For the text-containing cell, return its midpoint in (X, Y) coordinate format. 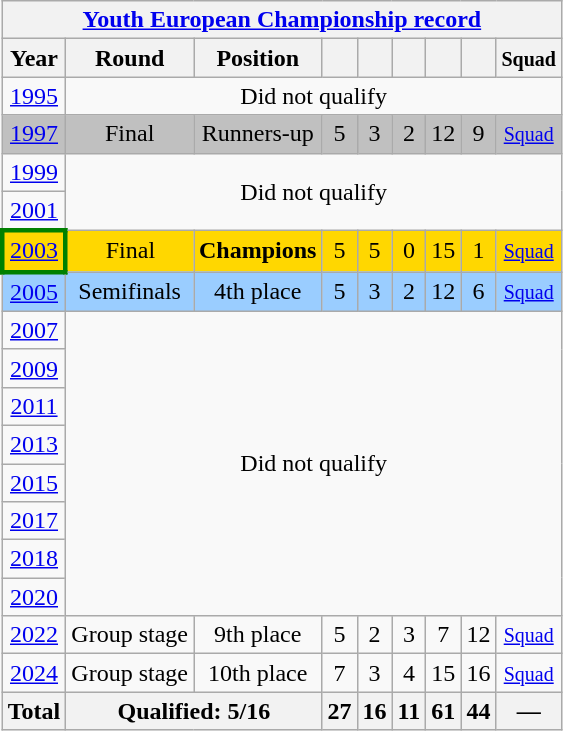
2020 (34, 597)
2007 (34, 330)
2009 (34, 368)
0 (409, 252)
Youth European Championship record (282, 20)
2022 (34, 635)
4 (409, 673)
Position (258, 58)
— (529, 711)
1999 (34, 172)
10th place (258, 673)
44 (478, 711)
2011 (34, 406)
11 (409, 711)
2005 (34, 292)
2017 (34, 521)
Champions (258, 252)
4th place (258, 292)
2024 (34, 673)
Round (130, 58)
2013 (34, 444)
27 (340, 711)
9 (478, 134)
Year (34, 58)
2003 (34, 252)
6 (478, 292)
2015 (34, 483)
2001 (34, 211)
1997 (34, 134)
1995 (34, 96)
1 (478, 252)
Total (34, 711)
2018 (34, 559)
Runners-up (258, 134)
Qualified: 5/16 (194, 711)
Semifinals (130, 292)
9th place (258, 635)
61 (444, 711)
